Determine the (x, y) coordinate at the center of the cell enclosing the given text.  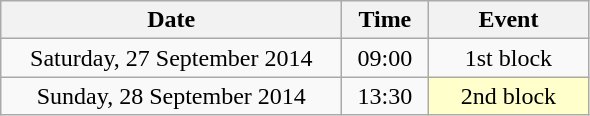
Sunday, 28 September 2014 (172, 96)
09:00 (385, 58)
2nd block (508, 96)
Event (508, 20)
1st block (508, 58)
Date (172, 20)
Saturday, 27 September 2014 (172, 58)
Time (385, 20)
13:30 (385, 96)
